For the text-containing cell, return its midpoint in [X, Y] coordinate format. 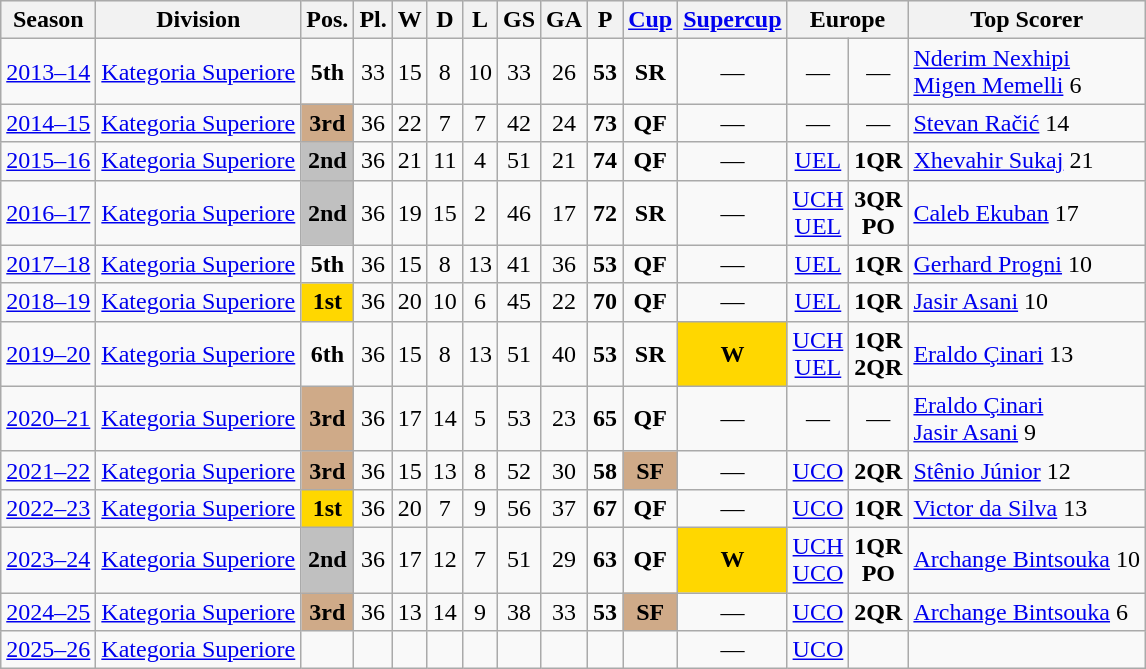
4 [480, 161]
37 [564, 508]
Archange Bintsouka 10 [1027, 560]
29 [564, 560]
23 [564, 418]
12 [444, 560]
2013–14 [48, 72]
Europe [848, 20]
24 [564, 123]
56 [518, 508]
63 [606, 560]
2021–22 [48, 470]
2025–26 [48, 650]
3QR PO [878, 212]
P [606, 20]
Eraldo Çinari Jasir Asani 9 [1027, 418]
67 [606, 508]
Jasir Asani 10 [1027, 302]
Xhevahir Sukaj 21 [1027, 161]
46 [518, 212]
5 [480, 418]
Eraldo Çinari 13 [1027, 354]
30 [564, 470]
Stevan Račić 14 [1027, 123]
19 [410, 212]
Division [198, 20]
Season [48, 20]
Nderim Nexhipi Migen Memelli 6 [1027, 72]
11 [444, 161]
GS [518, 20]
72 [606, 212]
52 [518, 470]
73 [606, 123]
38 [518, 611]
Archange Bintsouka 6 [1027, 611]
2023–24 [48, 560]
40 [564, 354]
6th [328, 354]
GA [564, 20]
65 [606, 418]
2 [480, 212]
42 [518, 123]
41 [518, 264]
2014–15 [48, 123]
6 [480, 302]
58 [606, 470]
Pos. [328, 20]
2022–23 [48, 508]
26 [564, 72]
D [444, 20]
Supercup [732, 20]
45 [518, 302]
L [480, 20]
2024–25 [48, 611]
Pl. [373, 20]
2020–21 [48, 418]
1QRPO [878, 560]
UCHUCO [818, 560]
70 [606, 302]
Victor da Silva 13 [1027, 508]
2016–17 [48, 212]
2019–20 [48, 354]
74 [606, 161]
2018–19 [48, 302]
Stênio Júnior 12 [1027, 470]
Gerhard Progni 10 [1027, 264]
2017–18 [48, 264]
2015–16 [48, 161]
Top Scorer [1027, 20]
Cup [650, 20]
Caleb Ekuban 17 [1027, 212]
1QR2QR [878, 354]
